Return the [X, Y] coordinate for the center point of the cell that contains the specified text.  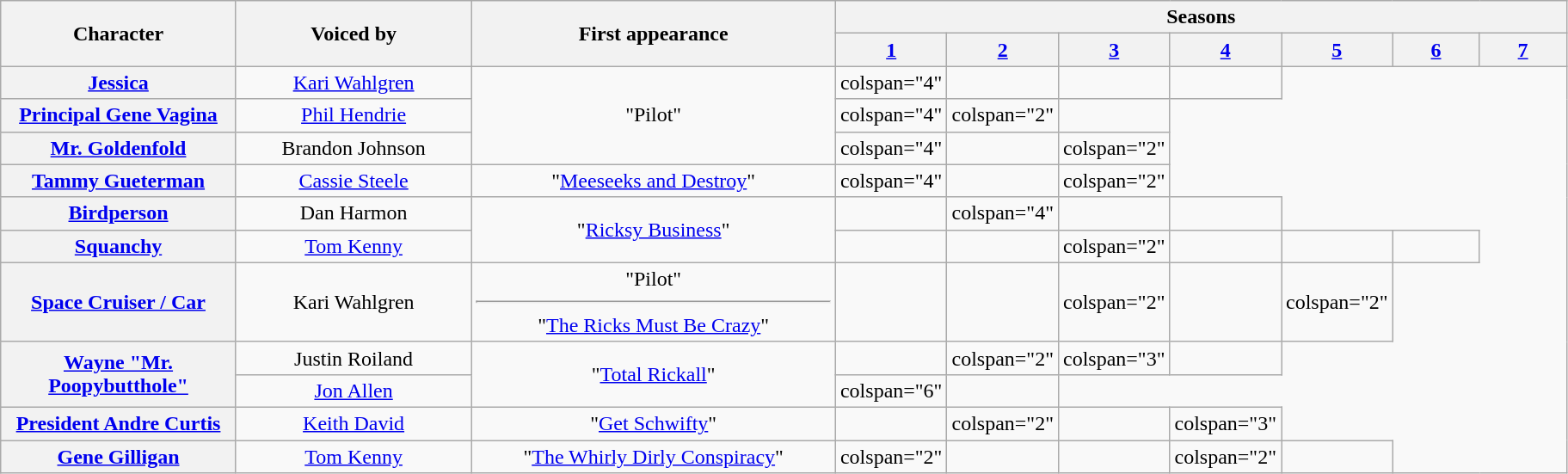
1 [891, 50]
"Meeseeks and Destroy" [654, 181]
5 [1337, 50]
Seasons [1201, 17]
Tammy Gueterman [119, 181]
3 [1114, 50]
7 [1522, 50]
colspan="6" [891, 391]
6 [1436, 50]
Mr. Goldenfold [119, 148]
Birdperson [119, 213]
Jon Allen [354, 391]
Squanchy [119, 246]
"Pilot""The Ricks Must Be Crazy" [654, 302]
Character [119, 34]
President Andre Curtis [119, 423]
Justin Roiland [354, 358]
Principal Gene Vagina [119, 115]
Jessica [119, 83]
2 [1003, 50]
Cassie Steele [354, 181]
Voiced by [354, 34]
Brandon Johnson [354, 148]
"Ricksy Business" [654, 230]
Wayne "Mr. Poopybutthole" [119, 374]
Keith David [354, 423]
First appearance [654, 34]
4 [1226, 50]
Dan Harmon [354, 213]
Space Cruiser / Car [119, 302]
"Get Schwifty" [654, 423]
"Total Rickall" [654, 374]
"The Whirly Dirly Conspiracy" [654, 457]
Phil Hendrie [354, 115]
Gene Gilligan [119, 457]
"Pilot" [654, 115]
